From the cell containing the given text, extract its center point as [X, Y] coordinate. 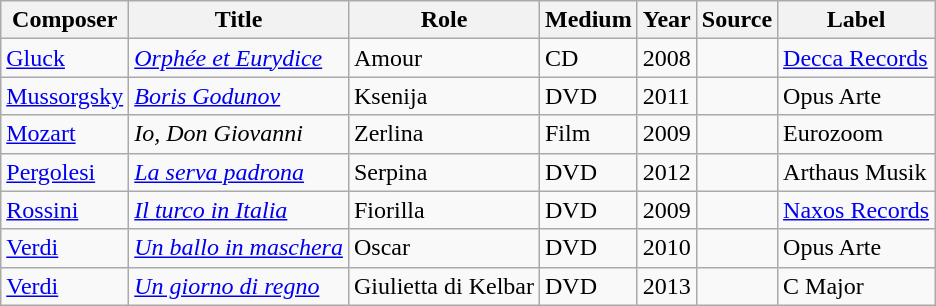
Composer [65, 20]
Giulietta di Kelbar [444, 286]
Mussorgsky [65, 96]
Zerlina [444, 134]
Amour [444, 58]
2010 [666, 248]
2008 [666, 58]
Year [666, 20]
Oscar [444, 248]
Film [588, 134]
Source [736, 20]
Naxos Records [856, 210]
2013 [666, 286]
Pergolesi [65, 172]
Fiorilla [444, 210]
Un ballo in maschera [239, 248]
Il turco in Italia [239, 210]
Role [444, 20]
La serva padrona [239, 172]
Boris Godunov [239, 96]
Label [856, 20]
2011 [666, 96]
2012 [666, 172]
Un giorno di regno [239, 286]
Serpina [444, 172]
Arthaus Musik [856, 172]
C Major [856, 286]
Orphée et Eurydice [239, 58]
Title [239, 20]
Gluck [65, 58]
Decca Records [856, 58]
Io, Don Giovanni [239, 134]
Mozart [65, 134]
Eurozoom [856, 134]
Rossini [65, 210]
CD [588, 58]
Medium [588, 20]
Ksenija [444, 96]
